Determine the (x, y) coordinate at the center of the cell enclosing the given text.  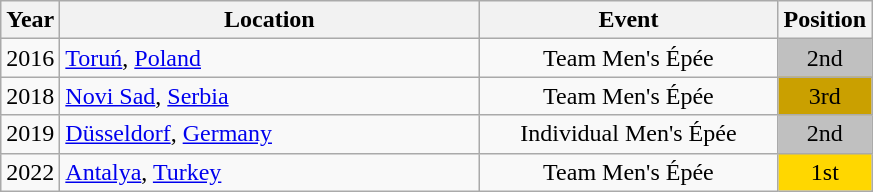
Novi Sad, Serbia (270, 96)
2019 (30, 134)
Antalya, Turkey (270, 172)
2016 (30, 58)
Position (825, 20)
2018 (30, 96)
2022 (30, 172)
Düsseldorf, Germany (270, 134)
Toruń, Poland (270, 58)
Location (270, 20)
Event (628, 20)
3rd (825, 96)
Year (30, 20)
Individual Men's Épée (628, 134)
1st (825, 172)
